For the text-containing cell, return its midpoint in (X, Y) coordinate format. 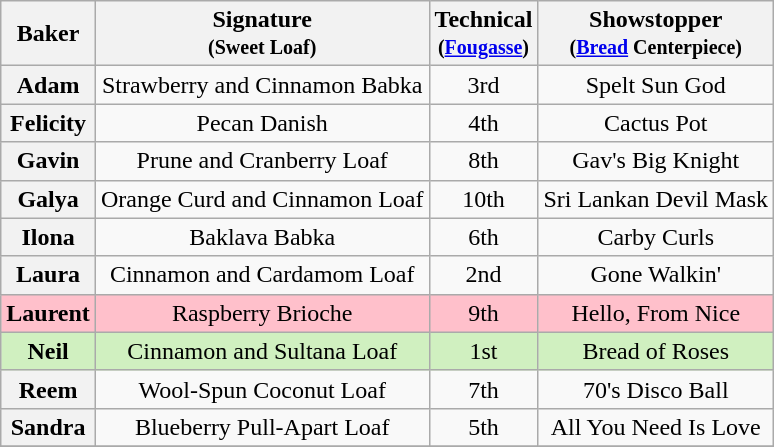
Orange Curd and Cinnamon Loaf (262, 199)
Spelt Sun God (656, 85)
Cactus Pot (656, 123)
Baklava Babka (262, 237)
Cinnamon and Sultana Loaf (262, 351)
Sri Lankan Devil Mask (656, 199)
Strawberry and Cinnamon Babka (262, 85)
Reem (48, 389)
7th (484, 389)
Bread of Roses (656, 351)
10th (484, 199)
3rd (484, 85)
Gone Walkin' (656, 275)
4th (484, 123)
Gav's Big Knight (656, 161)
Carby Curls (656, 237)
Laura (48, 275)
5th (484, 427)
Wool-Spun Coconut Loaf (262, 389)
70's Disco Ball (656, 389)
9th (484, 313)
Baker (48, 34)
1st (484, 351)
Cinnamon and Cardamom Loaf (262, 275)
Prune and Cranberry Loaf (262, 161)
Signature(Sweet Loaf) (262, 34)
8th (484, 161)
Blueberry Pull-Apart Loaf (262, 427)
Sandra (48, 427)
Raspberry Brioche (262, 313)
Gavin (48, 161)
6th (484, 237)
Neil (48, 351)
Laurent (48, 313)
Hello, From Nice (656, 313)
Showstopper(Bread Centerpiece) (656, 34)
Adam (48, 85)
All You Need Is Love (656, 427)
2nd (484, 275)
Galya (48, 199)
Technical(Fougasse) (484, 34)
Ilona (48, 237)
Pecan Danish (262, 123)
Felicity (48, 123)
